Return [X, Y] of the center of cell containing provided text 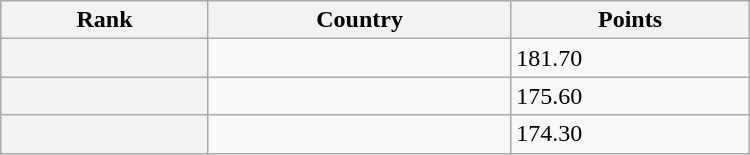
Points [630, 20]
Country [359, 20]
174.30 [630, 134]
175.60 [630, 96]
181.70 [630, 58]
Rank [105, 20]
